Capture the cell that displays the provided text and extract its [x, y] central coordinate. 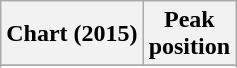
Chart (2015) [72, 34]
Peakposition [189, 34]
